Return [X, Y] of the center of cell containing provided text 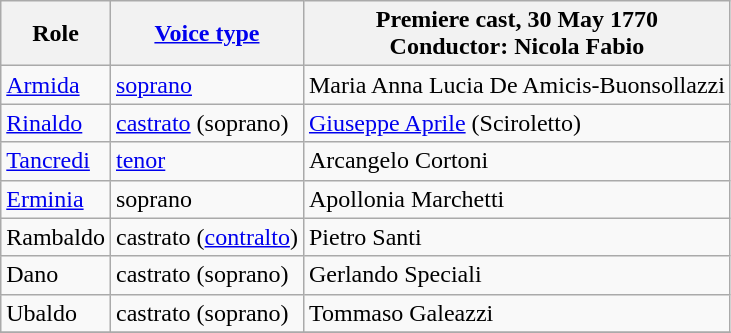
Dano [56, 275]
Pietro Santi [516, 237]
Tommaso Galeazzi [516, 313]
Gerlando Speciali [516, 275]
Maria Anna Lucia De Amicis-Buonsollazzi [516, 85]
Giuseppe Aprile (Sciroletto) [516, 123]
Armida [56, 85]
Ubaldo [56, 313]
Rambaldo [56, 237]
Erminia [56, 199]
tenor [206, 161]
Arcangelo Cortoni [516, 161]
Apollonia Marchetti [516, 199]
Tancredi [56, 161]
Premiere cast, 30 May 1770Conductor: Nicola Fabio [516, 34]
Voice type [206, 34]
Rinaldo [56, 123]
castrato (contralto) [206, 237]
Role [56, 34]
